Provide the (X, Y) coordinate of the cell's center where the given text is located.  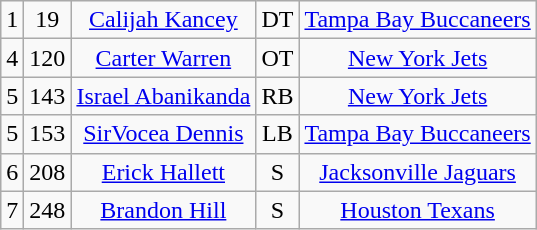
4 (12, 58)
RB (278, 96)
143 (48, 96)
Calijah Kancey (164, 20)
OT (278, 58)
DT (278, 20)
Houston Texans (418, 210)
248 (48, 210)
19 (48, 20)
6 (12, 172)
SirVocea Dennis (164, 134)
120 (48, 58)
Erick Hallett (164, 172)
1 (12, 20)
Israel Abanikanda (164, 96)
208 (48, 172)
7 (12, 210)
Jacksonville Jaguars (418, 172)
LB (278, 134)
Brandon Hill (164, 210)
Carter Warren (164, 58)
153 (48, 134)
